Capture the cell that displays the provided text and extract its [x, y] central coordinate. 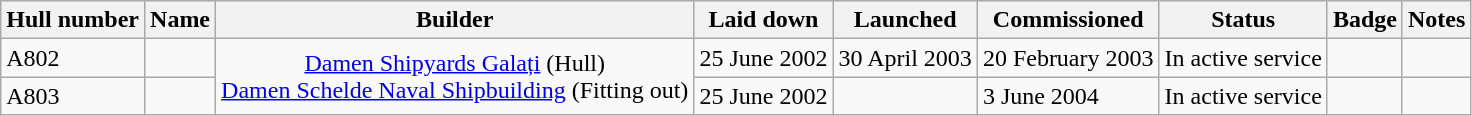
Hull number [73, 20]
Commissioned [1068, 20]
3 June 2004 [1068, 96]
Status [1243, 20]
20 February 2003 [1068, 58]
Launched [905, 20]
Badge [1364, 20]
Laid down [764, 20]
A802 [73, 58]
30 April 2003 [905, 58]
Notes [1436, 20]
Builder [455, 20]
Damen Shipyards Galați (Hull)Damen Schelde Naval Shipbuilding (Fitting out) [455, 77]
Name [180, 20]
A803 [73, 96]
